Detect which cell encompasses the target text, then output its [x, y] center coordinate. 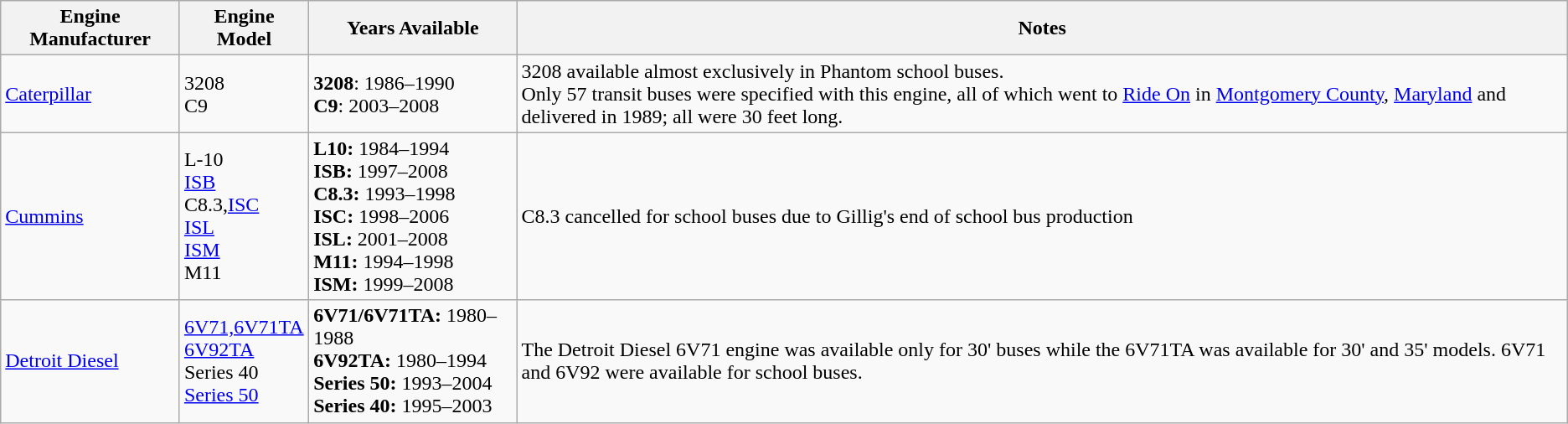
3208: 1986–1990C9: 2003–2008 [413, 94]
Detroit Diesel [90, 361]
Cummins [90, 216]
Notes [1042, 28]
Engine Model [244, 28]
Engine Manufacturer [90, 28]
L-10ISBC8.3,ISCISLISM M11 [244, 216]
3208C9 [244, 94]
L10: 1984–1994ISB: 1997–2008C8.3: 1993–1998ISC: 1998–2006ISL: 2001–2008M11: 1994–1998ISM: 1999–2008 [413, 216]
Years Available [413, 28]
Caterpillar [90, 94]
6V71/6V71TA: 1980–19886V92TA: 1980–1994Series 50: 1993–2004Series 40: 1995–2003 [413, 361]
C8.3 cancelled for school buses due to Gillig's end of school bus production [1042, 216]
6V71,6V71TA6V92TASeries 40Series 50 [244, 361]
